Search for the cell housing the specified text and yield its [x, y] center coordinate. 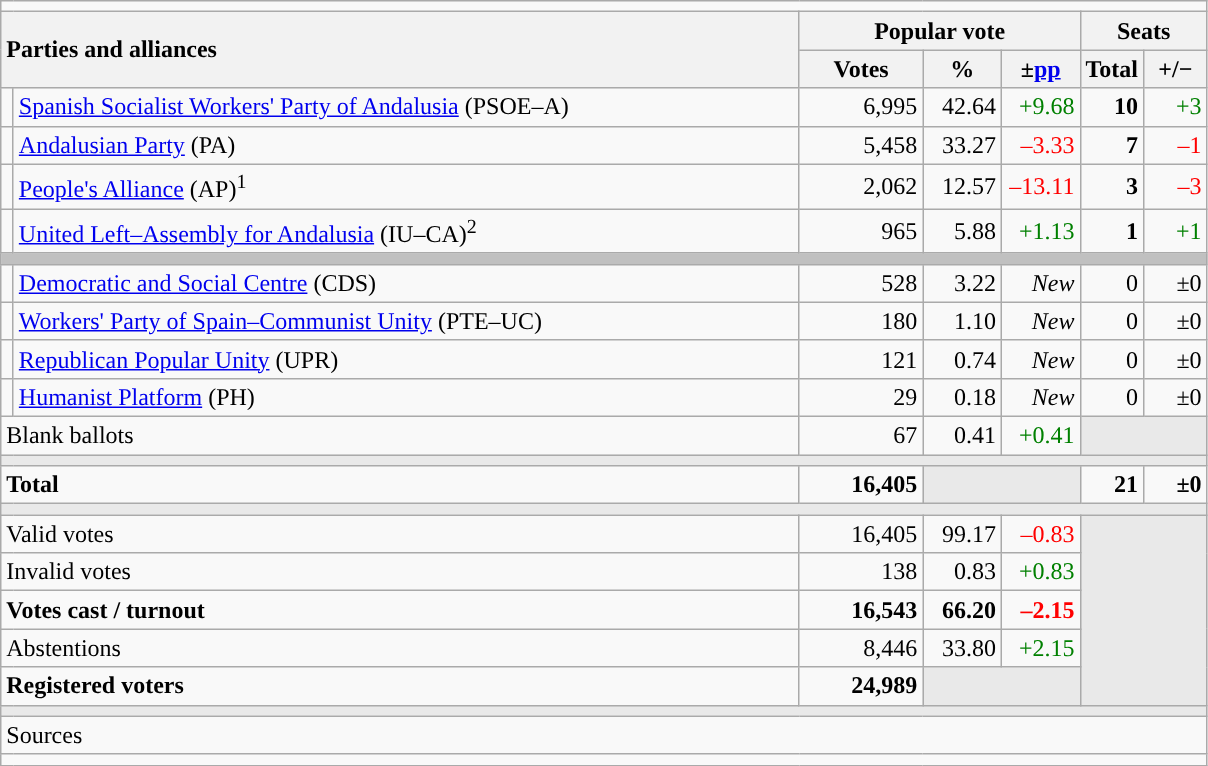
–3 [1176, 186]
–13.11 [1040, 186]
Democratic and Social Centre (CDS) [406, 283]
2,062 [861, 186]
6,995 [861, 107]
12.57 [962, 186]
10 [1112, 107]
0.74 [962, 359]
Valid votes [400, 534]
Popular vote [940, 31]
±pp [1040, 69]
99.17 [962, 534]
Seats [1144, 31]
138 [861, 572]
121 [861, 359]
965 [861, 232]
180 [861, 321]
–1 [1176, 145]
0.41 [962, 435]
Parties and alliances [400, 50]
–0.83 [1040, 534]
0.18 [962, 397]
United Left–Assembly for Andalusia (IU–CA)2 [406, 232]
+1.13 [1040, 232]
+9.68 [1040, 107]
Invalid votes [400, 572]
+3 [1176, 107]
16,543 [861, 610]
66.20 [962, 610]
+2.15 [1040, 648]
Votes [861, 69]
Republican Popular Unity (UPR) [406, 359]
29 [861, 397]
33.27 [962, 145]
+0.83 [1040, 572]
21 [1112, 485]
3.22 [962, 283]
5.88 [962, 232]
8,446 [861, 648]
+/− [1176, 69]
Abstentions [400, 648]
% [962, 69]
–2.15 [1040, 610]
1.10 [962, 321]
5,458 [861, 145]
528 [861, 283]
3 [1112, 186]
Sources [604, 735]
Registered voters [400, 686]
+0.41 [1040, 435]
42.64 [962, 107]
Workers' Party of Spain–Communist Unity (PTE–UC) [406, 321]
–3.33 [1040, 145]
Andalusian Party (PA) [406, 145]
1 [1112, 232]
+1 [1176, 232]
33.80 [962, 648]
Humanist Platform (PH) [406, 397]
0.83 [962, 572]
People's Alliance (AP)1 [406, 186]
Votes cast / turnout [400, 610]
Blank ballots [400, 435]
24,989 [861, 686]
67 [861, 435]
7 [1112, 145]
Spanish Socialist Workers' Party of Andalusia (PSOE–A) [406, 107]
